Scan for the cell matching the given text and deliver its [x, y] coordinate at center. 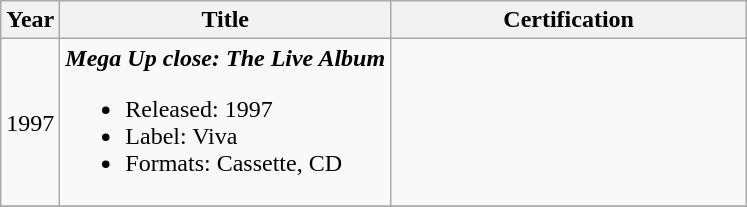
Mega Up close: The Live AlbumReleased: 1997Label: VivaFormats: Cassette, CD [226, 122]
1997 [30, 122]
Title [226, 20]
Year [30, 20]
Certification [569, 20]
